Scan for the cell matching the given text and deliver its [X, Y] coordinate at center. 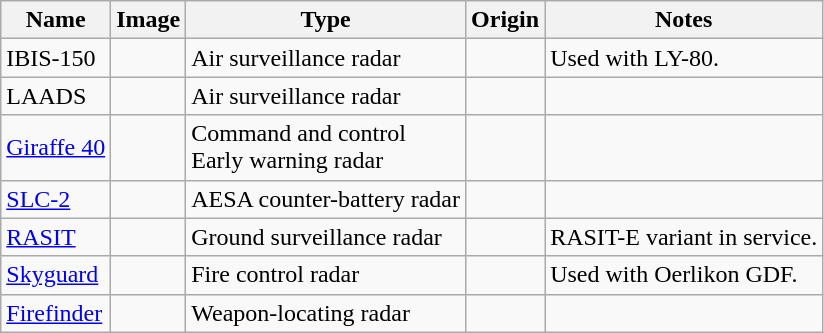
IBIS-150 [56, 58]
Fire control radar [326, 275]
Ground surveillance radar [326, 237]
RASIT [56, 237]
Giraffe 40 [56, 148]
Skyguard [56, 275]
Command and controlEarly warning radar [326, 148]
Used with LY-80. [684, 58]
Firefinder [56, 313]
SLC-2 [56, 199]
Image [148, 20]
Weapon-locating radar [326, 313]
AESA counter-battery radar [326, 199]
Type [326, 20]
LAADS [56, 96]
Origin [506, 20]
Used with Oerlikon GDF. [684, 275]
RASIT-E variant in service. [684, 237]
Notes [684, 20]
Name [56, 20]
